Output the [X, Y] coordinate of the center of the cell containing the given text.  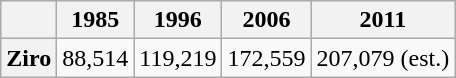
172,559 [266, 58]
1985 [96, 20]
119,219 [178, 58]
2011 [383, 20]
88,514 [96, 58]
1996 [178, 20]
207,079 (est.) [383, 58]
Ziro [29, 58]
2006 [266, 20]
